Search for the cell housing the specified text and yield its [X, Y] center coordinate. 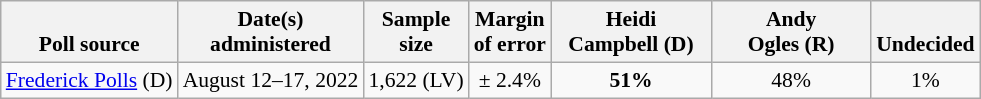
Marginof error [510, 32]
Date(s)administered [271, 32]
Samplesize [416, 32]
51% [631, 80]
1% [925, 80]
August 12–17, 2022 [271, 80]
1,622 (LV) [416, 80]
Undecided [925, 32]
Frederick Polls (D) [90, 80]
Poll source [90, 32]
AndyOgles (R) [791, 32]
48% [791, 80]
HeidiCampbell (D) [631, 32]
± 2.4% [510, 80]
